Capture the cell that displays the provided text and extract its (x, y) central coordinate. 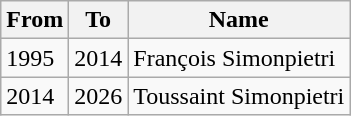
1995 (35, 58)
François Simonpietri (239, 58)
From (35, 20)
2026 (98, 96)
Toussaint Simonpietri (239, 96)
Name (239, 20)
To (98, 20)
